Return [X, Y] of the center of cell containing provided text 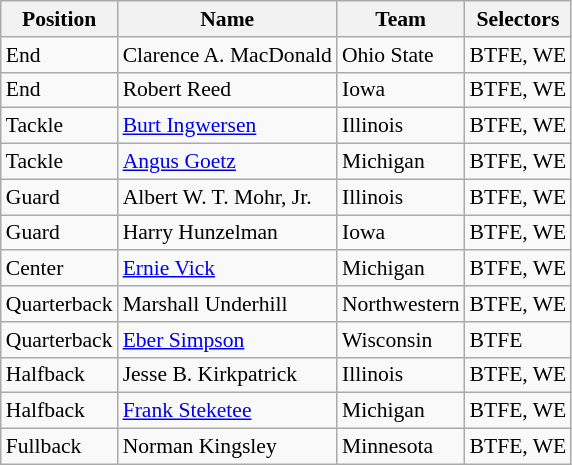
Marshall Underhill [228, 304]
Frank Steketee [228, 411]
Burt Ingwersen [228, 126]
Fullback [60, 447]
Wisconsin [401, 340]
Angus Goetz [228, 162]
Ohio State [401, 55]
Name [228, 19]
Robert Reed [228, 90]
Norman Kingsley [228, 447]
Jesse B. Kirkpatrick [228, 375]
Minnesota [401, 447]
Selectors [518, 19]
BTFE [518, 340]
Team [401, 19]
Ernie Vick [228, 269]
Position [60, 19]
Albert W. T. Mohr, Jr. [228, 197]
Center [60, 269]
Clarence A. MacDonald [228, 55]
Harry Hunzelman [228, 233]
Northwestern [401, 304]
Eber Simpson [228, 340]
